Return the [X, Y] coordinate for the center point of the cell that contains the specified text.  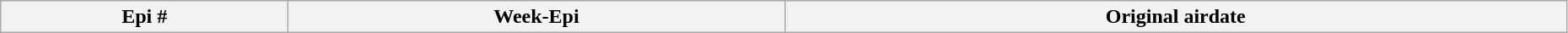
Week-Epi [536, 17]
Epi # [145, 17]
Original airdate [1176, 17]
